Output the (x, y) coordinate of the center of the cell containing the given text.  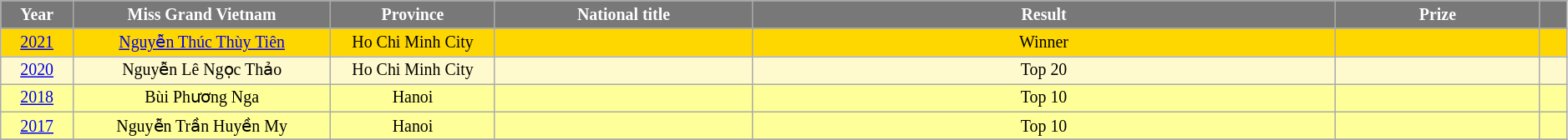
Nguyễn Thúc Thùy Tiên (202, 42)
Result (1044, 15)
Nguyễn Lê Ngọc Thảo (202, 70)
Winner (1044, 42)
Top 20 (1044, 70)
2021 (37, 42)
Nguyễn Trần Huyền My (202, 127)
Miss Grand Vietnam (202, 15)
Province (413, 15)
Prize (1437, 15)
National title (623, 15)
2018 (37, 98)
2017 (37, 127)
Bùi Phương Nga (202, 98)
2020 (37, 70)
Year (37, 15)
